Pinpoint the cell where the given text exists, returning its [X, Y] midpoint coordinate. 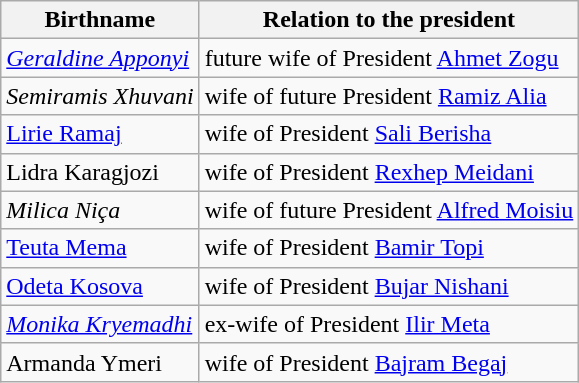
wife of future President Alfred Moisiu [389, 210]
Odeta Kosova [100, 286]
wife of President Rexhep Meidani [389, 172]
Armanda Ymeri [100, 362]
wife of President Bajram Begaj [389, 362]
wife of future President Ramiz Alia [389, 96]
Relation to the president [389, 20]
Lidra Karagjozi [100, 172]
ex-wife of President Ilir Meta [389, 324]
Teuta Mema [100, 248]
Monika Kryemadhi [100, 324]
Geraldine Apponyi [100, 58]
Milica Niça [100, 210]
wife of President Sali Berisha [389, 134]
wife of President Bujar Nishani [389, 286]
future wife of President Ahmet Zogu [389, 58]
wife of President Bamir Topi [389, 248]
Birthname [100, 20]
Semiramis Xhuvani [100, 96]
Lirie Ramaj [100, 134]
